Locate the cell with the specified text and output its (X, Y) center coordinate. 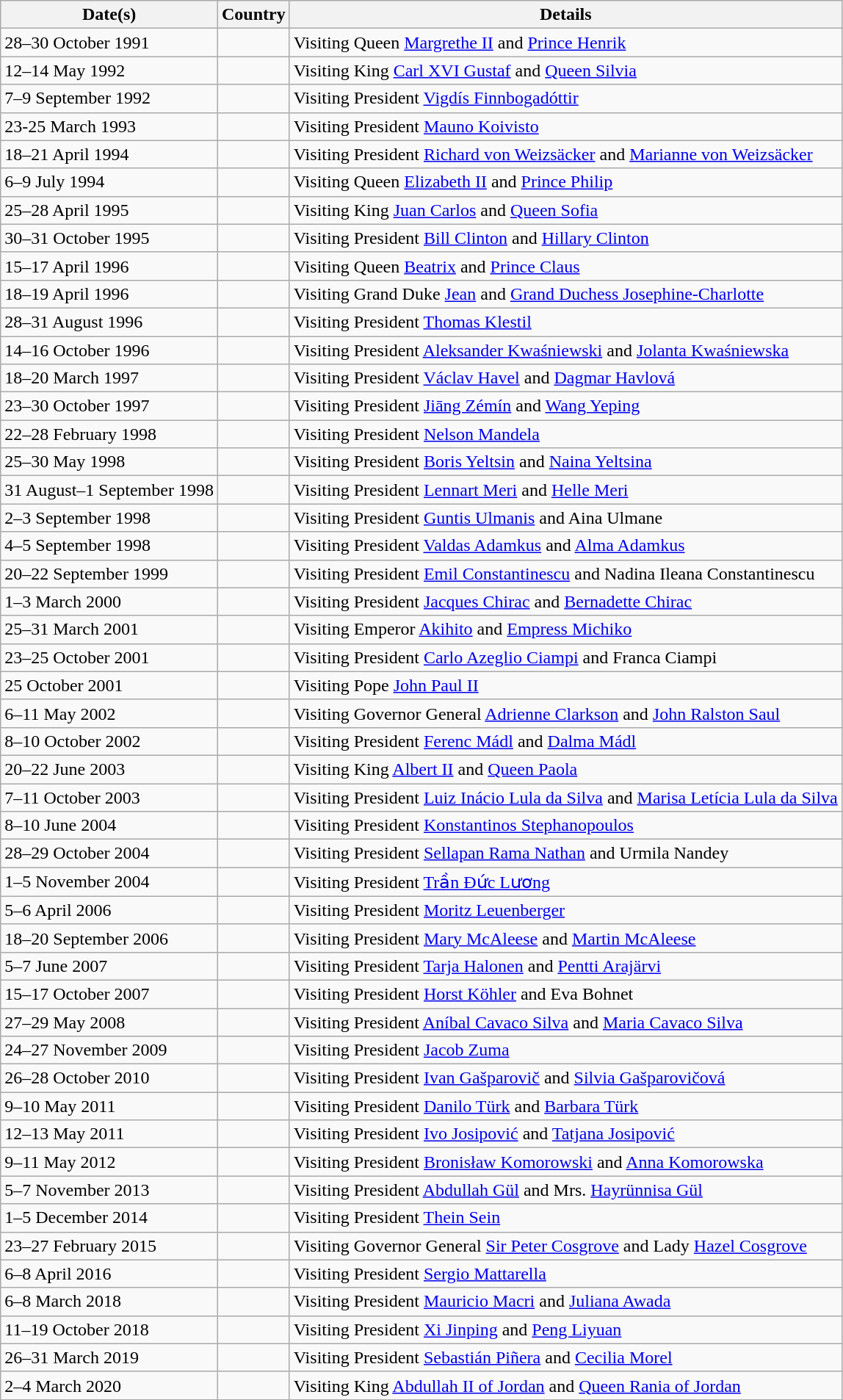
23-25 March 1993 (109, 126)
Visiting President Valdas Adamkus and Alma Adamkus (565, 546)
Visiting President Thein Sein (565, 1218)
Visiting President Lennart Meri and Helle Meri (565, 490)
Visiting Governor General Sir Peter Cosgrove and Lady Hazel Cosgrove (565, 1246)
15–17 April 1996 (109, 266)
5–7 November 2013 (109, 1190)
Visiting President Carlo Azeglio Ciampi and Franca Ciampi (565, 657)
Visiting President Konstantinos Stephanopoulos (565, 826)
Visiting President Mauricio Macri and Juliana Awada (565, 1302)
4–5 September 1998 (109, 546)
Visiting President Emil Constantinescu and Nadina Ileana Constantinescu (565, 574)
12–13 May 2011 (109, 1134)
Visiting President Bronisław Komorowski and Anna Komorowska (565, 1162)
18–20 March 1997 (109, 378)
7–11 October 2003 (109, 797)
Visiting President Ferenc Mádl and Dalma Mádl (565, 741)
18–21 April 1994 (109, 154)
Visiting President Moritz Leuenberger (565, 910)
11–19 October 2018 (109, 1329)
24–27 November 2009 (109, 1050)
25–31 March 2001 (109, 629)
Visiting President Danilo Türk and Barbara Türk (565, 1106)
Visiting President Ivo Josipović and Tatjana Josipović (565, 1134)
Visiting President Mauno Koivisto (565, 126)
Visiting President Vigdís Finnbogadóttir (565, 98)
Date(s) (109, 15)
28–29 October 2004 (109, 854)
Visiting Queen Margrethe II and Prince Henrik (565, 43)
Visiting President Abdullah Gül and Mrs. Hayrünnisa Gül (565, 1190)
Visiting President Ivan Gašparovič and Silvia Gašparovičová (565, 1078)
Visiting King Albert II and Queen Paola (565, 769)
Visiting President Tarja Halonen and Pentti Arajärvi (565, 966)
26–31 March 2019 (109, 1357)
8–10 October 2002 (109, 741)
Visiting President Guntis Ulmanis and Aina Ulmane (565, 518)
23–25 October 2001 (109, 657)
Country (253, 15)
Visiting Queen Elizabeth II and Prince Philip (565, 182)
Visiting President Xi Jinping and Peng Liyuan (565, 1329)
31 August–1 September 1998 (109, 490)
23–30 October 1997 (109, 406)
20–22 June 2003 (109, 769)
Visiting President Bill Clinton and Hillary Clinton (565, 238)
Visiting Queen Beatrix and Prince Claus (565, 266)
25 October 2001 (109, 685)
Visiting President Jiāng Zémín and Wang Yeping (565, 406)
Visiting President Sellapan Rama Nathan and Urmila Nandey (565, 854)
5–6 April 2006 (109, 910)
Visiting President Boris Yeltsin and Naina Yeltsina (565, 462)
1–5 December 2014 (109, 1218)
6–8 March 2018 (109, 1302)
Visiting President Jacob Zuma (565, 1050)
14–16 October 1996 (109, 350)
2–3 September 1998 (109, 518)
25–28 April 1995 (109, 210)
27–29 May 2008 (109, 1022)
Visiting President Sebastián Piñera and Cecilia Morel (565, 1357)
Visiting Grand Duke Jean and Grand Duchess Josephine-Charlotte (565, 294)
Visiting King Abdullah II of Jordan and Queen Rania of Jordan (565, 1385)
20–22 September 1999 (109, 574)
Visiting President Mary McAleese and Martin McAleese (565, 938)
12–14 May 1992 (109, 71)
1–3 March 2000 (109, 602)
18–20 September 2006 (109, 938)
Visiting President Jacques Chirac and Bernadette Chirac (565, 602)
5–7 June 2007 (109, 966)
Visiting President Horst Köhler and Eva Bohnet (565, 994)
Visiting President Trần Đức Lương (565, 882)
Visiting President Aníbal Cavaco Silva and Maria Cavaco Silva (565, 1022)
15–17 October 2007 (109, 994)
Visiting President Sergio Mattarella (565, 1274)
6–8 April 2016 (109, 1274)
1–5 November 2004 (109, 882)
Visiting King Juan Carlos and Queen Sofia (565, 210)
Visiting President Luiz Inácio Lula da Silva and Marisa Letícia Lula da Silva (565, 797)
30–31 October 1995 (109, 238)
7–9 September 1992 (109, 98)
Visiting King Carl XVI Gustaf and Queen Silvia (565, 71)
9–10 May 2011 (109, 1106)
28–31 August 1996 (109, 322)
Visiting Pope John Paul II (565, 685)
23–27 February 2015 (109, 1246)
Visiting President Aleksander Kwaśniewski and Jolanta Kwaśniewska (565, 350)
8–10 June 2004 (109, 826)
Visiting Governor General Adrienne Clarkson and John Ralston Saul (565, 713)
28–30 October 1991 (109, 43)
Visiting President Richard von Weizsäcker and Marianne von Weizsäcker (565, 154)
25–30 May 1998 (109, 462)
Visiting President Václav Havel and Dagmar Havlová (565, 378)
26–28 October 2010 (109, 1078)
2–4 March 2020 (109, 1385)
Details (565, 15)
9–11 May 2012 (109, 1162)
22–28 February 1998 (109, 434)
Visiting Emperor Akihito and Empress Michiko (565, 629)
Visiting President Thomas Klestil (565, 322)
6–11 May 2002 (109, 713)
18–19 April 1996 (109, 294)
6–9 July 1994 (109, 182)
Visiting President Nelson Mandela (565, 434)
